Find where the given text appears and provide that cell's center as [X, Y] coordinate. 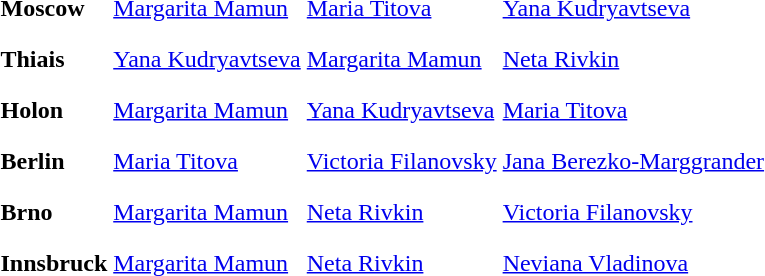
Jana Berezko-Marggrander [633, 161]
